Return (x, y) of the center of cell containing provided text 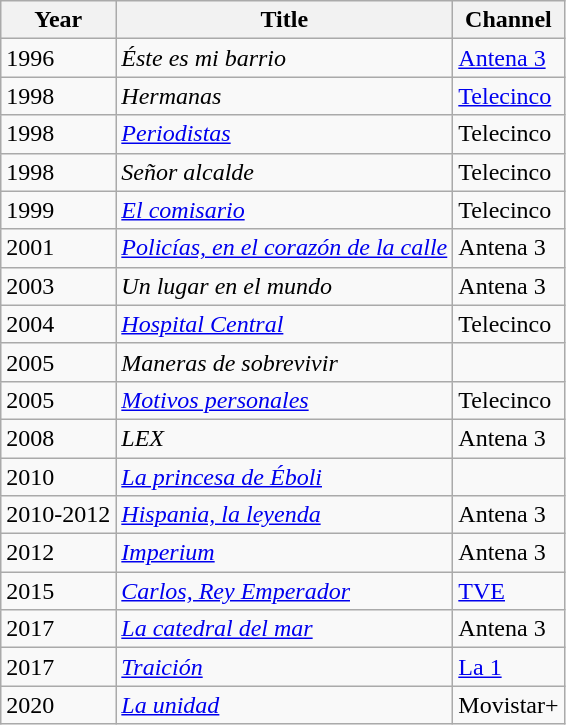
Un lugar en el mundo (284, 286)
Imperium (284, 553)
TVE (508, 591)
La unidad (284, 705)
Hermanas (284, 96)
La 1 (508, 667)
Señor alcalde (284, 172)
Periodistas (284, 134)
Channel (508, 20)
Year (58, 20)
Motivos personales (284, 400)
1996 (58, 58)
Title (284, 20)
Carlos, Rey Emperador (284, 591)
2010 (58, 477)
La princesa de Éboli (284, 477)
El comisario (284, 210)
Hispania, la leyenda (284, 515)
2001 (58, 248)
Movistar+ (508, 705)
2010-2012 (58, 515)
La catedral del mar (284, 629)
2015 (58, 591)
Maneras de sobrevivir (284, 362)
Hospital Central (284, 324)
2008 (58, 438)
LEX (284, 438)
2003 (58, 286)
Éste es mi barrio (284, 58)
2004 (58, 324)
Policías, en el corazón de la calle (284, 248)
Traición (284, 667)
2020 (58, 705)
2012 (58, 553)
1999 (58, 210)
